Provide the [X, Y] coordinate of the cell's center where the given text is located.  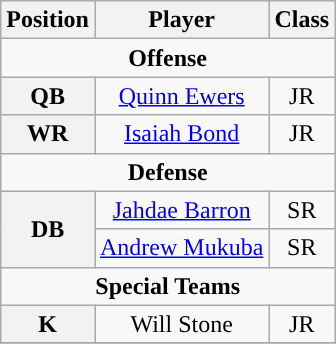
WR [48, 134]
QB [48, 96]
Offense [168, 58]
Will Stone [181, 324]
Andrew Mukuba [181, 248]
Class [302, 20]
DB [48, 229]
K [48, 324]
Player [181, 20]
Quinn Ewers [181, 96]
Isaiah Bond [181, 134]
Jahdae Barron [181, 210]
Position [48, 20]
Special Teams [168, 286]
Defense [168, 172]
